Provide the [X, Y] coordinate of the cell's center where the given text is located.  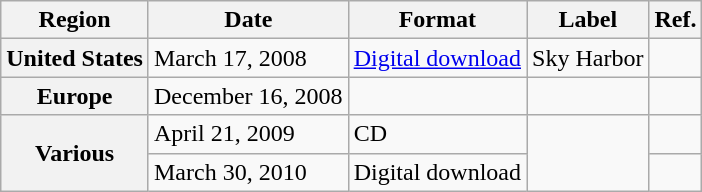
March 30, 2010 [248, 172]
Europe [75, 96]
Various [75, 153]
United States [75, 58]
April 21, 2009 [248, 134]
Region [75, 20]
March 17, 2008 [248, 58]
Date [248, 20]
Label [588, 20]
CD [437, 134]
December 16, 2008 [248, 96]
Format [437, 20]
Sky Harbor [588, 58]
Ref. [676, 20]
